Return (x, y) of the center of cell containing provided text 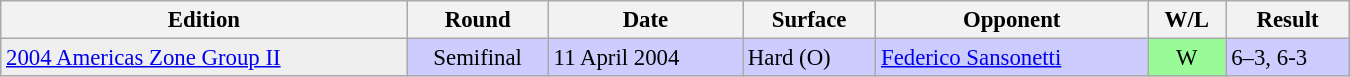
Opponent (1012, 20)
Hard (O) (810, 58)
W/L (1187, 20)
Federico Sansonetti (1012, 58)
Result (1288, 20)
2004 Americas Zone Group II (204, 58)
Edition (204, 20)
Surface (810, 20)
Date (645, 20)
Round (478, 20)
Semifinal (478, 58)
W (1187, 58)
6–3, 6-3 (1288, 58)
11 April 2004 (645, 58)
